Return the [X, Y] coordinate for the center point of the cell that contains the specified text.  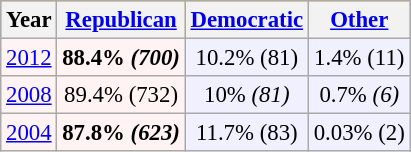
Republican [121, 20]
10.2% (81) [246, 58]
0.7% (6) [359, 95]
1.4% (11) [359, 58]
2004 [29, 133]
87.8% (623) [121, 133]
Other [359, 20]
10% (81) [246, 95]
Democratic [246, 20]
11.7% (83) [246, 133]
2012 [29, 58]
Year [29, 20]
89.4% (732) [121, 95]
2008 [29, 95]
88.4% (700) [121, 58]
0.03% (2) [359, 133]
